Determine the [X, Y] coordinate at the center of the cell enclosing the given text.  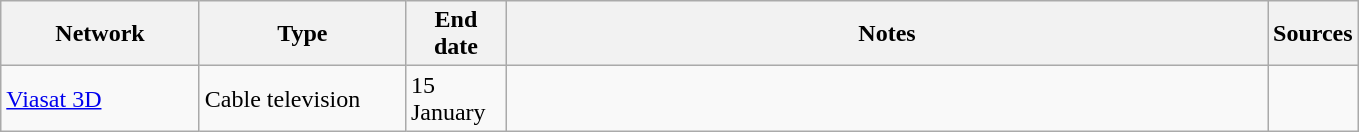
Sources [1314, 34]
15 January [456, 98]
Network [100, 34]
Cable television [302, 98]
Notes [886, 34]
Viasat 3D [100, 98]
End date [456, 34]
Type [302, 34]
